Identify which cell holds the provided text, then report its [X, Y] central coordinate. 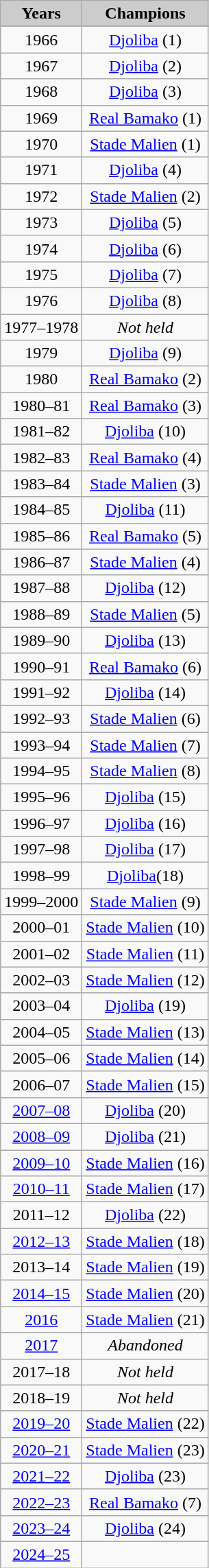
Stade Malien (10) [145, 928]
Abandoned [145, 1346]
1980–81 [41, 406]
1967 [41, 66]
1987–88 [41, 588]
Djoliba (4) [145, 170]
2017–18 [41, 1372]
2009–10 [41, 1163]
Djoliba (17) [145, 850]
Stade Malien (2) [145, 196]
Djoliba (22) [145, 1215]
2017 [41, 1346]
Stade Malien (19) [145, 1267]
2000–01 [41, 928]
2022–23 [41, 1502]
2008–09 [41, 1136]
1974 [41, 248]
Years [41, 14]
1976 [41, 301]
1981–82 [41, 432]
Stade Malien (9) [145, 902]
Champions [145, 14]
Djoliba (1) [145, 40]
Stade Malien (17) [145, 1189]
Djoliba (20) [145, 1110]
Djoliba (14) [145, 692]
Real Bamako (1) [145, 118]
1969 [41, 118]
1996–97 [41, 823]
1989–90 [41, 640]
1994–95 [41, 771]
1984–85 [41, 510]
2018–19 [41, 1398]
1991–92 [41, 692]
Djoliba (19) [145, 1006]
Stade Malien (13) [145, 1032]
2001–02 [41, 954]
1979 [41, 353]
2014–15 [41, 1294]
Real Bamako (5) [145, 536]
Djoliba (21) [145, 1136]
1990–91 [41, 666]
2005–06 [41, 1058]
1973 [41, 222]
1983–84 [41, 484]
Stade Malien (1) [145, 144]
2006–07 [41, 1084]
Stade Malien (11) [145, 954]
2013–14 [41, 1267]
Djoliba (5) [145, 222]
2010–11 [41, 1189]
2019–20 [41, 1424]
2012–13 [41, 1241]
2011–12 [41, 1215]
Stade Malien (8) [145, 771]
1992–93 [41, 718]
2021–22 [41, 1476]
1986–87 [41, 562]
1999–2000 [41, 902]
2016 [41, 1320]
Real Bamako (3) [145, 406]
1972 [41, 196]
Real Bamako (4) [145, 458]
Real Bamako (6) [145, 666]
Stade Malien (22) [145, 1424]
1997–98 [41, 850]
Stade Malien (5) [145, 614]
Stade Malien (4) [145, 562]
2020–21 [41, 1450]
Stade Malien (18) [145, 1241]
Djoliba (10) [145, 432]
Djoliba (12) [145, 588]
2023–24 [41, 1528]
Stade Malien (14) [145, 1058]
2003–04 [41, 1006]
1988–89 [41, 614]
2007–08 [41, 1110]
1998–99 [41, 876]
Djoliba (8) [145, 301]
1970 [41, 144]
Djoliba (9) [145, 353]
1995–96 [41, 797]
Djoliba (16) [145, 823]
1968 [41, 92]
Stade Malien (16) [145, 1163]
2024–25 [41, 1554]
Stade Malien (23) [145, 1450]
1971 [41, 170]
Djoliba (24) [145, 1528]
2004–05 [41, 1032]
Stade Malien (3) [145, 484]
Stade Malien (12) [145, 980]
1982–83 [41, 458]
1980 [41, 379]
Djoliba (23) [145, 1476]
1975 [41, 274]
Djoliba (6) [145, 248]
Djoliba(18) [145, 876]
1993–94 [41, 745]
Stade Malien (20) [145, 1294]
Stade Malien (15) [145, 1084]
Stade Malien (6) [145, 718]
2002–03 [41, 980]
Real Bamako (7) [145, 1502]
Stade Malien (7) [145, 745]
Djoliba (2) [145, 66]
Real Bamako (2) [145, 379]
Djoliba (15) [145, 797]
Djoliba (11) [145, 510]
1985–86 [41, 536]
Stade Malien (21) [145, 1320]
1977–1978 [41, 327]
Djoliba (7) [145, 274]
1966 [41, 40]
Djoliba (3) [145, 92]
Djoliba (13) [145, 640]
